Find where the given text appears and provide that cell's center as (X, Y) coordinate. 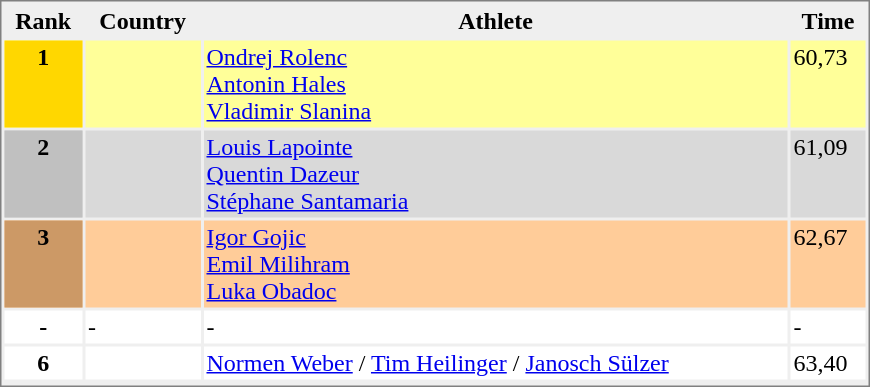
6 (42, 362)
Athlete (495, 20)
61,09 (828, 174)
Igor GojicEmil MilihramLuka Obadoc (495, 264)
Country (143, 20)
60,73 (828, 84)
63,40 (828, 362)
62,67 (828, 264)
Time (828, 20)
Louis LapointeQuentin DazeurStéphane Santamaria (495, 174)
Ondrej RolencAntonin HalesVladimir Slanina (495, 84)
Normen Weber / Tim Heilinger / Janosch Sülzer (495, 362)
2 (42, 174)
Rank (42, 20)
3 (42, 264)
1 (42, 84)
